From the cell containing the given text, extract its center point as (X, Y) coordinate. 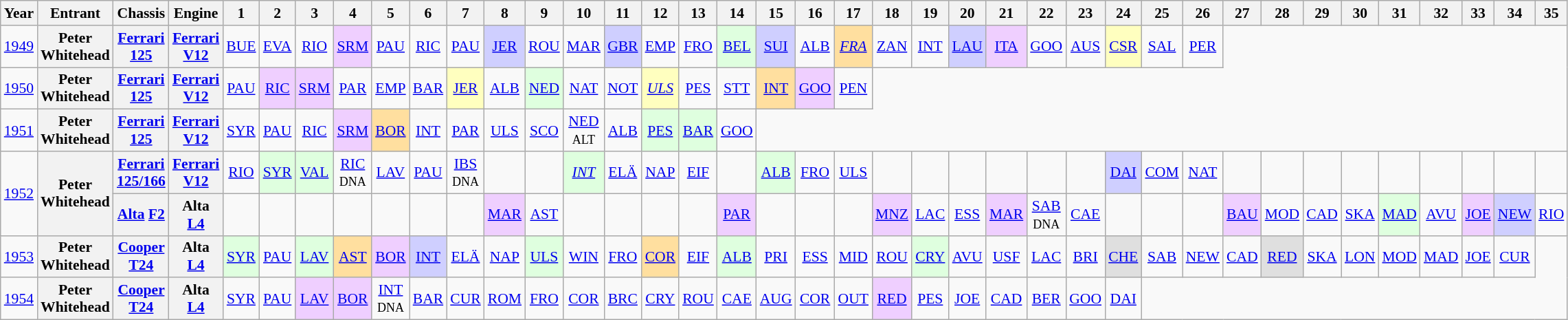
MNZ (892, 215)
SAL (1161, 47)
BEL (737, 47)
Engine (196, 13)
ITA (1006, 47)
14 (737, 13)
Entrant (76, 13)
29 (1322, 13)
SCO (544, 131)
GBR (623, 47)
22 (1046, 13)
4 (352, 13)
PER (1202, 47)
LAU (967, 47)
1953 (19, 256)
10 (584, 13)
26 (1202, 13)
1950 (19, 88)
15 (776, 13)
2 (278, 13)
EVA (278, 47)
20 (967, 13)
1949 (19, 47)
FRA (853, 47)
3 (315, 13)
1951 (19, 131)
1 (240, 13)
27 (1242, 13)
CHE (1123, 256)
13 (698, 13)
Year (19, 13)
SABDNA (1046, 215)
STT (737, 88)
18 (892, 13)
7 (466, 13)
9 (544, 13)
16 (815, 13)
30 (1360, 13)
BRC (623, 299)
Ferrari 125/166 (142, 172)
1954 (19, 299)
12 (661, 13)
IBSDNA (466, 172)
33 (1477, 13)
ROM (504, 299)
AUG (776, 299)
17 (853, 13)
11 (623, 13)
32 (1442, 13)
BRI (1086, 256)
6 (429, 13)
AUS (1086, 47)
LON (1360, 256)
SUI (776, 47)
Alta F2 (142, 215)
8 (504, 13)
COM (1161, 172)
USF (1006, 256)
28 (1282, 13)
35 (1552, 13)
21 (1006, 13)
BAU (1242, 215)
OUT (853, 299)
INTDNA (390, 299)
SAB (1161, 256)
23 (1086, 13)
24 (1123, 13)
PRI (776, 256)
5 (390, 13)
ZAN (892, 47)
MID (853, 256)
CSR (1123, 47)
BUE (240, 47)
WIN (584, 256)
34 (1514, 13)
1952 (19, 193)
PEN (853, 88)
25 (1161, 13)
19 (930, 13)
BER (1046, 299)
NED (544, 88)
31 (1399, 13)
RICDNA (352, 172)
NOT (623, 88)
VAL (315, 172)
Chassis (142, 13)
NEDALT (584, 131)
